Locate the cell with the specified text and output its [x, y] center coordinate. 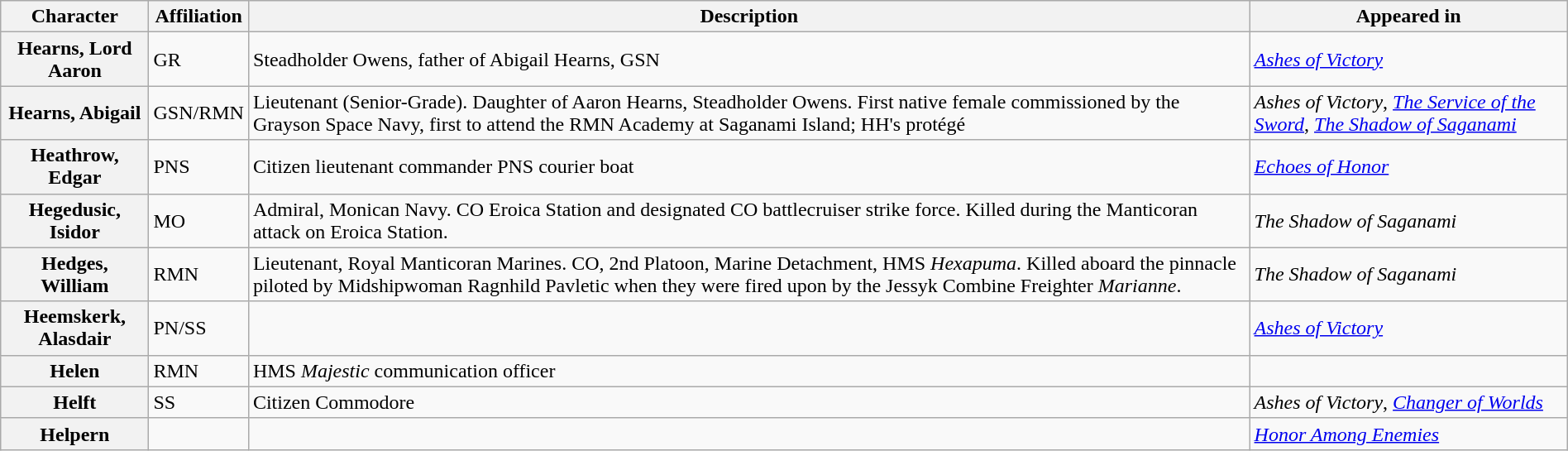
Admiral, Monican Navy. CO Eroica Station and designated CO battlecruiser strike force. Killed during the Manticoran attack on Eroica Station. [749, 220]
GR [198, 60]
Affiliation [198, 17]
MO [198, 220]
Honor Among Enemies [1408, 434]
Heathrow, Edgar [74, 167]
PNS [198, 167]
PN/SS [198, 328]
SS [198, 402]
Ashes of Victory, The Service of the Sword, The Shadow of Saganami [1408, 113]
Citizen lieutenant commander PNS courier boat [749, 167]
GSN/RMN [198, 113]
Hearns, Lord Aaron [74, 60]
Character [74, 17]
Hearns, Abigail [74, 113]
Echoes of Honor [1408, 167]
Ashes of Victory, Changer of Worlds [1408, 402]
Hedges, William [74, 275]
Helft [74, 402]
Helpern [74, 434]
Heemskerk, Alasdair [74, 328]
HMS Majestic communication officer [749, 371]
Helen [74, 371]
Appeared in [1408, 17]
Steadholder Owens, father of Abigail Hearns, GSN [749, 60]
Description [749, 17]
Citizen Commodore [749, 402]
Hegedusic, Isidor [74, 220]
